Return [x, y] of the center of cell containing provided text 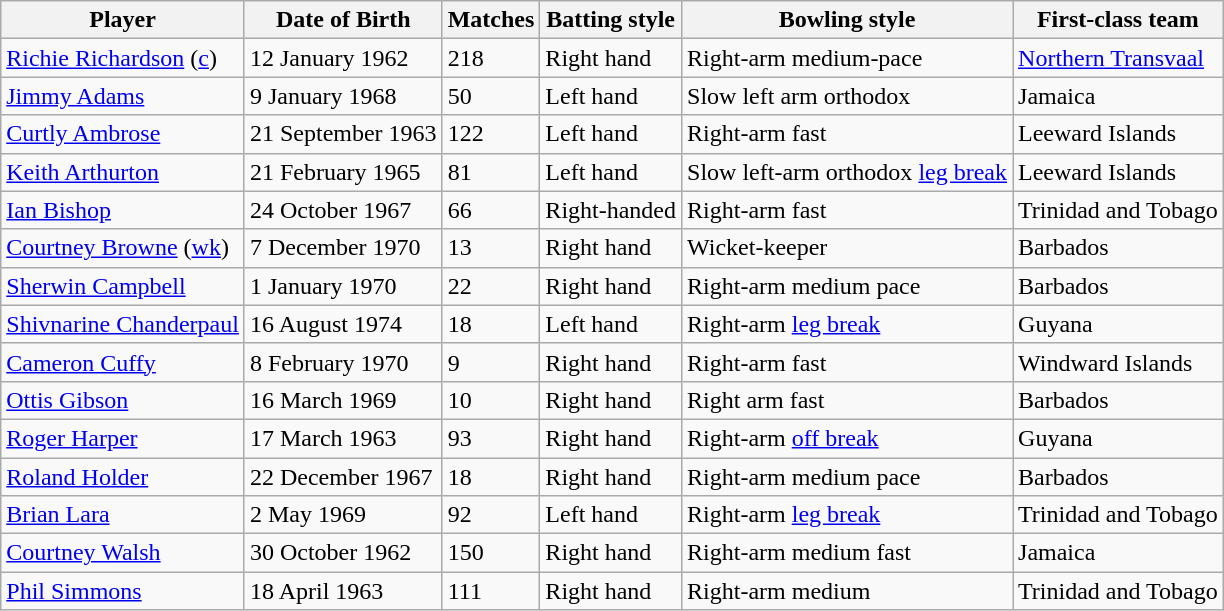
12 January 1962 [343, 58]
Right-handed [611, 210]
22 December 1967 [343, 477]
First-class team [1118, 20]
9 [491, 362]
66 [491, 210]
93 [491, 438]
30 October 1962 [343, 553]
21 September 1963 [343, 134]
218 [491, 58]
Northern Transvaal [1118, 58]
Courtney Walsh [123, 553]
50 [491, 96]
Windward Islands [1118, 362]
Jimmy Adams [123, 96]
Right-arm medium [848, 591]
Ian Bishop [123, 210]
10 [491, 400]
122 [491, 134]
Right-arm off break [848, 438]
81 [491, 172]
Courtney Browne (wk) [123, 248]
Batting style [611, 20]
Bowling style [848, 20]
1 January 1970 [343, 286]
Roland Holder [123, 477]
Phil Simmons [123, 591]
Keith Arthurton [123, 172]
Right arm fast [848, 400]
Matches [491, 20]
Shivnarine Chanderpaul [123, 324]
22 [491, 286]
Roger Harper [123, 438]
21 February 1965 [343, 172]
Player [123, 20]
18 April 1963 [343, 591]
24 October 1967 [343, 210]
Curtly Ambrose [123, 134]
92 [491, 515]
7 December 1970 [343, 248]
9 January 1968 [343, 96]
150 [491, 553]
111 [491, 591]
Date of Birth [343, 20]
13 [491, 248]
Richie Richardson (c) [123, 58]
Ottis Gibson [123, 400]
17 March 1963 [343, 438]
Sherwin Campbell [123, 286]
8 February 1970 [343, 362]
16 March 1969 [343, 400]
16 August 1974 [343, 324]
Slow left arm orthodox [848, 96]
Right-arm medium-pace [848, 58]
2 May 1969 [343, 515]
Right-arm medium fast [848, 553]
Cameron Cuffy [123, 362]
Slow left-arm orthodox leg break [848, 172]
Wicket-keeper [848, 248]
Brian Lara [123, 515]
